For the text-containing cell, return its midpoint in (x, y) coordinate format. 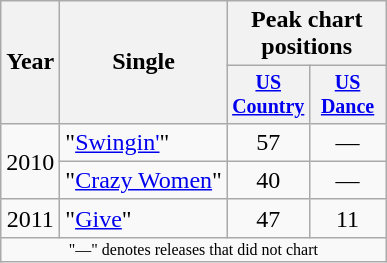
47 (268, 218)
57 (268, 142)
US Country (268, 94)
US Dance (348, 94)
2010 (30, 161)
40 (268, 180)
2011 (30, 218)
Year (30, 62)
Single (144, 62)
"—" denotes releases that did not chart (194, 249)
"Give" (144, 218)
Peak chartpositions (306, 34)
11 (348, 218)
"Swingin'" (144, 142)
"Crazy Women" (144, 180)
